Pinpoint the cell where the given text exists, returning its [X, Y] midpoint coordinate. 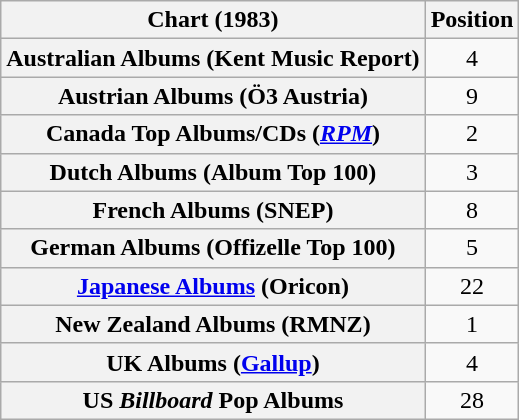
Chart (1983) [213, 20]
28 [472, 400]
Canada Top Albums/CDs (RPM) [213, 134]
Japanese Albums (Oricon) [213, 286]
UK Albums (Gallup) [213, 362]
9 [472, 96]
2 [472, 134]
Australian Albums (Kent Music Report) [213, 58]
Dutch Albums (Album Top 100) [213, 172]
German Albums (Offizelle Top 100) [213, 248]
22 [472, 286]
1 [472, 324]
3 [472, 172]
US Billboard Pop Albums [213, 400]
8 [472, 210]
Position [472, 20]
New Zealand Albums (RMNZ) [213, 324]
French Albums (SNEP) [213, 210]
5 [472, 248]
Austrian Albums (Ö3 Austria) [213, 96]
